Output the [X, Y] coordinate of the center of the cell containing the given text.  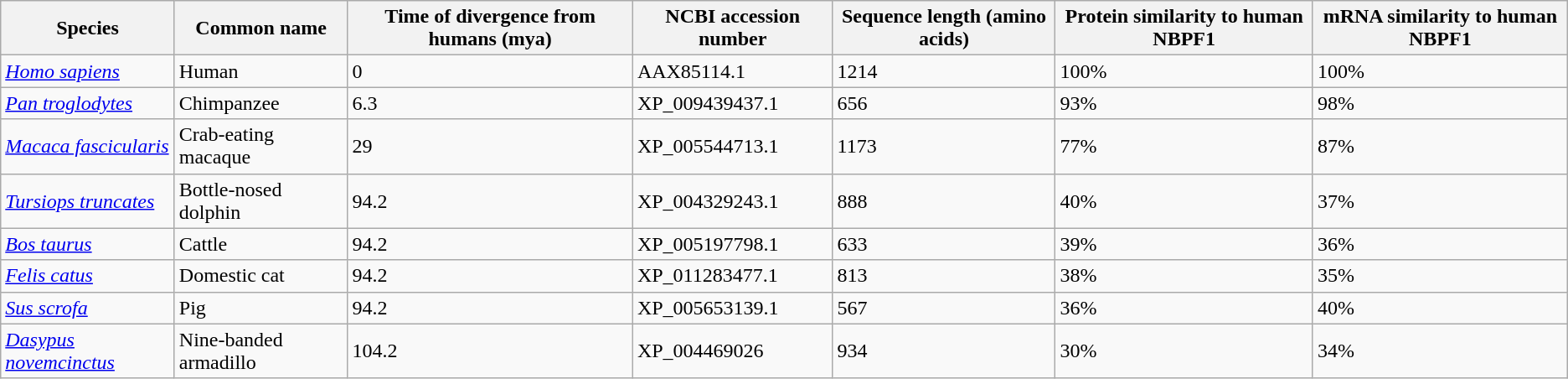
813 [944, 276]
Cattle [261, 244]
37% [1440, 201]
AAX85114.1 [732, 71]
Dasypus novemcinctus [88, 350]
34% [1440, 350]
0 [490, 71]
XP_004329243.1 [732, 201]
Protein similarity to human NBPF1 [1184, 29]
XP_009439437.1 [732, 103]
Bottle-nosed dolphin [261, 201]
6.3 [490, 103]
934 [944, 350]
87% [1440, 146]
Human [261, 71]
Sequence length (amino acids) [944, 29]
Tursiops truncates [88, 201]
98% [1440, 103]
29 [490, 146]
1214 [944, 71]
mRNA similarity to human NBPF1 [1440, 29]
Crab-eating macaque [261, 146]
Bos taurus [88, 244]
Chimpanzee [261, 103]
633 [944, 244]
Sus scrofa [88, 308]
Time of divergence from humans (mya) [490, 29]
1173 [944, 146]
567 [944, 308]
Pig [261, 308]
38% [1184, 276]
Nine-banded armadillo [261, 350]
XP_004469026 [732, 350]
XP_005197798.1 [732, 244]
93% [1184, 103]
Species [88, 29]
Common name [261, 29]
XP_005544713.1 [732, 146]
Macaca fascicularis [88, 146]
30% [1184, 350]
NCBI accession number [732, 29]
Homo sapiens [88, 71]
39% [1184, 244]
77% [1184, 146]
Pan troglodytes [88, 103]
888 [944, 201]
35% [1440, 276]
XP_005653139.1 [732, 308]
656 [944, 103]
Felis catus [88, 276]
Domestic cat [261, 276]
104.2 [490, 350]
XP_011283477.1 [732, 276]
